Search for the cell housing the specified text and yield its (x, y) center coordinate. 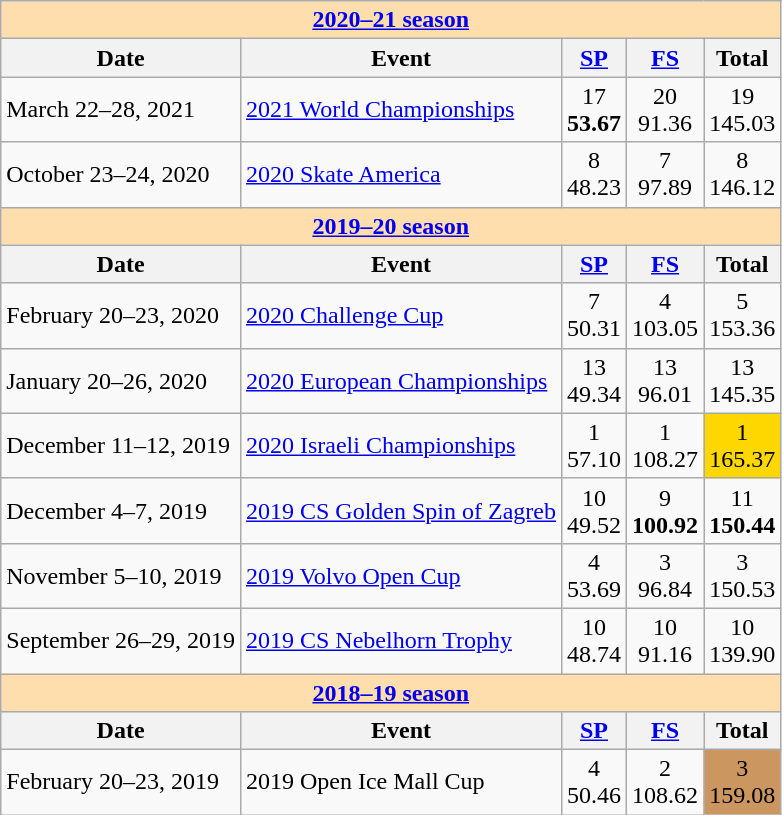
797.89 (666, 174)
11150.44 (742, 510)
157.10 (594, 446)
396.84 (666, 576)
September 26–29, 2019 (121, 640)
2020–21 season (391, 20)
4103.05 (666, 316)
December 11–12, 2019 (121, 446)
1165.37 (742, 446)
2019 CS Golden Spin of Zagreb (400, 510)
5153.36 (742, 316)
453.69 (594, 576)
2019 Open Ice Mall Cup (400, 782)
2108.62 (666, 782)
848.23 (594, 174)
1048.74 (594, 640)
February 20–23, 2019 (121, 782)
2018–19 season (391, 693)
2019 CS Nebelhorn Trophy (400, 640)
3150.53 (742, 576)
450.46 (594, 782)
December 4–7, 2019 (121, 510)
2019 Volvo Open Cup (400, 576)
March 22–28, 2021 (121, 110)
January 20–26, 2020 (121, 380)
8146.12 (742, 174)
3159.08 (742, 782)
9100.92 (666, 510)
2020 Skate America (400, 174)
October 23–24, 2020 (121, 174)
2020 European Championships (400, 380)
November 5–10, 2019 (121, 576)
2020 Israeli Championships (400, 446)
750.31 (594, 316)
19145.03 (742, 110)
2091.36 (666, 110)
2019–20 season (391, 226)
1349.34 (594, 380)
1396.01 (666, 380)
1753.67 (594, 110)
10139.90 (742, 640)
February 20–23, 2020 (121, 316)
1108.27 (666, 446)
2020 Challenge Cup (400, 316)
1049.52 (594, 510)
2021 World Championships (400, 110)
1091.16 (666, 640)
13145.35 (742, 380)
